Find where the given text appears and provide that cell's center as (x, y) coordinate. 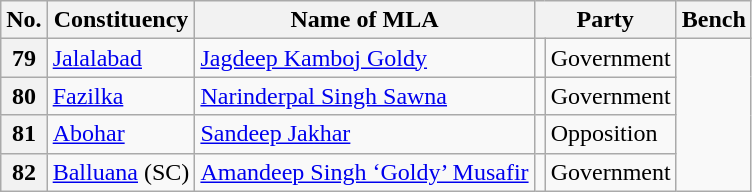
Narinderpal Singh Sawna (364, 96)
Jagdeep Kamboj Goldy (364, 58)
79 (24, 58)
Jalalabad (121, 58)
Abohar (121, 134)
Sandeep Jakhar (364, 134)
Opposition (610, 134)
Fazilka (121, 96)
Party (605, 20)
Amandeep Singh ‘Goldy’ Musafir (364, 172)
Name of MLA (364, 20)
Balluana (SC) (121, 172)
80 (24, 96)
82 (24, 172)
No. (24, 20)
81 (24, 134)
Bench (714, 20)
Constituency (121, 20)
